Extract the (x, y) coordinate from the center of the cell holding the provided text.  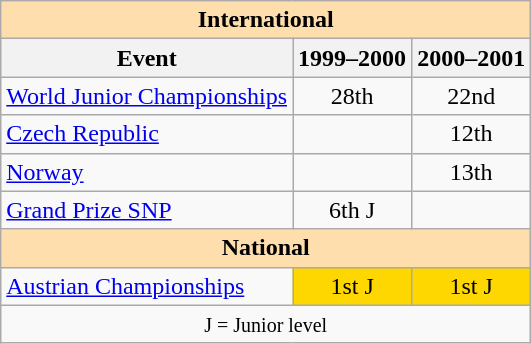
J = Junior level (266, 324)
22nd (472, 96)
Czech Republic (147, 134)
2000–2001 (472, 58)
6th J (352, 210)
1999–2000 (352, 58)
Norway (147, 172)
International (266, 20)
Event (147, 58)
Grand Prize SNP (147, 210)
World Junior Championships (147, 96)
National (266, 248)
13th (472, 172)
28th (352, 96)
Austrian Championships (147, 286)
12th (472, 134)
